Output the [x, y] coordinate of the center of the cell containing the given text.  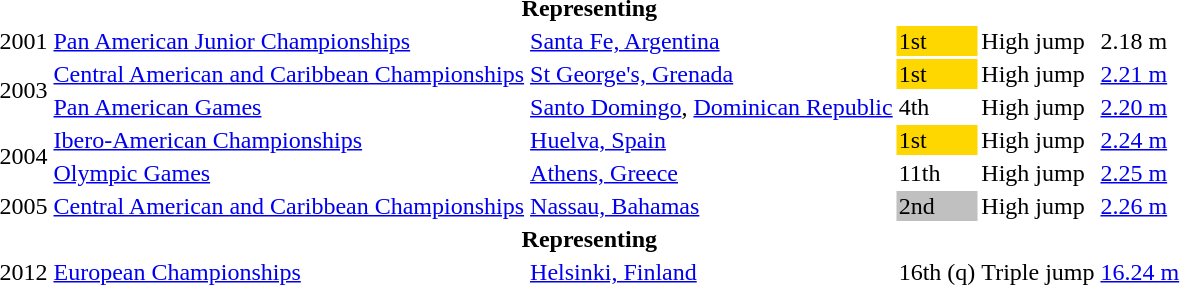
St George's, Grenada [712, 74]
Olympic Games [289, 173]
11th [937, 173]
Nassau, Bahamas [712, 206]
4th [937, 107]
Santo Domingo, Dominican Republic [712, 107]
Santa Fe, Argentina [712, 41]
Pan American Games [289, 107]
Huelva, Spain [712, 140]
Athens, Greece [712, 173]
Ibero-American Championships [289, 140]
Pan American Junior Championships [289, 41]
2nd [937, 206]
